Output the (x, y) coordinate of the center of the cell containing the given text.  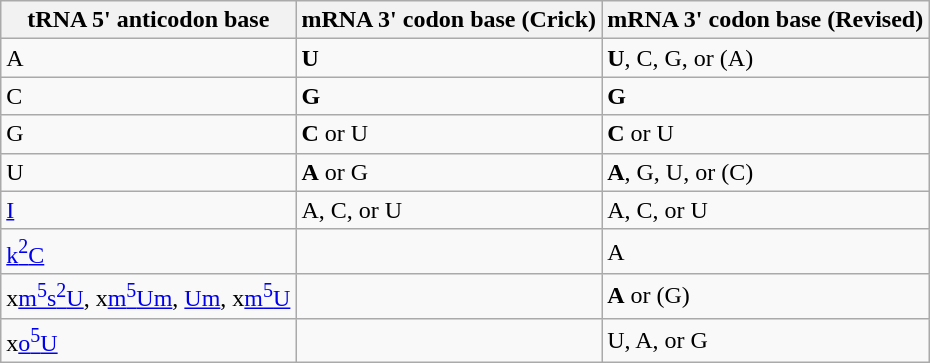
xm5s2U, xm5Um, Um, xm5U (148, 296)
k2C (148, 252)
mRNA 3' codon base (Revised) (766, 20)
A or G (449, 172)
xo5U (148, 340)
tRNA 5' anticodon base (148, 20)
I (148, 210)
A, G, U, or (C) (766, 172)
C (148, 96)
mRNA 3' codon base (Crick) (449, 20)
U, A, or G (766, 340)
A or (G) (766, 296)
U, C, G, or (A) (766, 58)
